Output the [X, Y] coordinate of the center of the cell containing the given text.  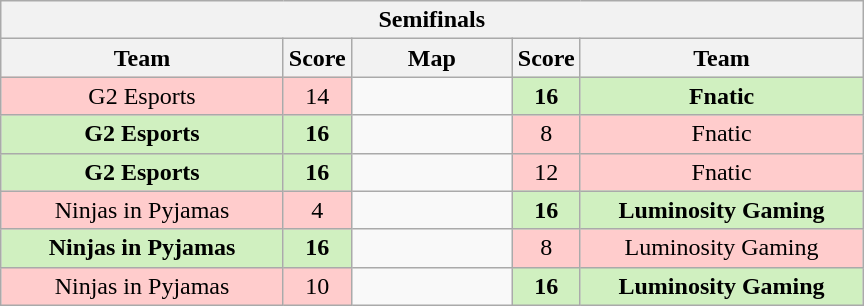
10 [317, 286]
4 [317, 210]
12 [546, 172]
14 [317, 96]
Map [432, 58]
Semifinals [432, 20]
